Pinpoint the cell where the given text exists, returning its (X, Y) midpoint coordinate. 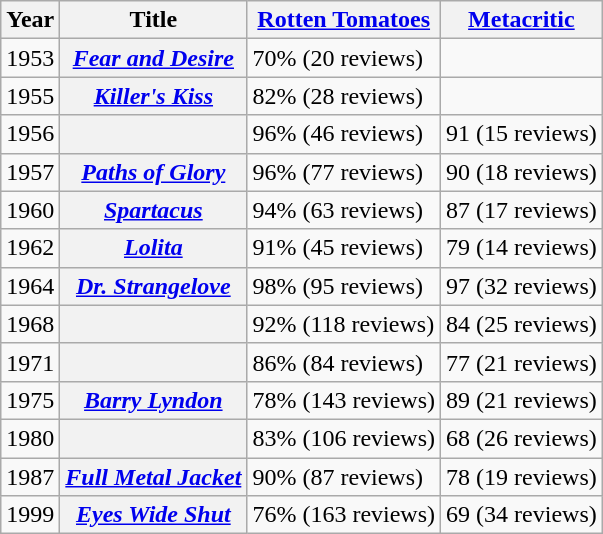
1960 (30, 210)
1962 (30, 248)
1971 (30, 362)
Full Metal Jacket (154, 477)
1999 (30, 515)
92% (118 reviews) (344, 324)
Dr. Strangelove (154, 286)
1964 (30, 286)
1980 (30, 438)
1957 (30, 172)
Eyes Wide Shut (154, 515)
87 (17 reviews) (522, 210)
94% (63 reviews) (344, 210)
78% (143 reviews) (344, 400)
1975 (30, 400)
96% (77 reviews) (344, 172)
Paths of Glory (154, 172)
69 (34 reviews) (522, 515)
90 (18 reviews) (522, 172)
96% (46 reviews) (344, 134)
77 (21 reviews) (522, 362)
68 (26 reviews) (522, 438)
Metacritic (522, 20)
Barry Lyndon (154, 400)
Year (30, 20)
Title (154, 20)
1968 (30, 324)
84 (25 reviews) (522, 324)
89 (21 reviews) (522, 400)
1956 (30, 134)
83% (106 reviews) (344, 438)
90% (87 reviews) (344, 477)
Rotten Tomatoes (344, 20)
1955 (30, 96)
86% (84 reviews) (344, 362)
79 (14 reviews) (522, 248)
98% (95 reviews) (344, 286)
Spartacus (154, 210)
91 (15 reviews) (522, 134)
Lolita (154, 248)
82% (28 reviews) (344, 96)
Killer's Kiss (154, 96)
1987 (30, 477)
78 (19 reviews) (522, 477)
91% (45 reviews) (344, 248)
70% (20 reviews) (344, 58)
1953 (30, 58)
76% (163 reviews) (344, 515)
97 (32 reviews) (522, 286)
Fear and Desire (154, 58)
